Find where the given text appears and provide that cell's center as (X, Y) coordinate. 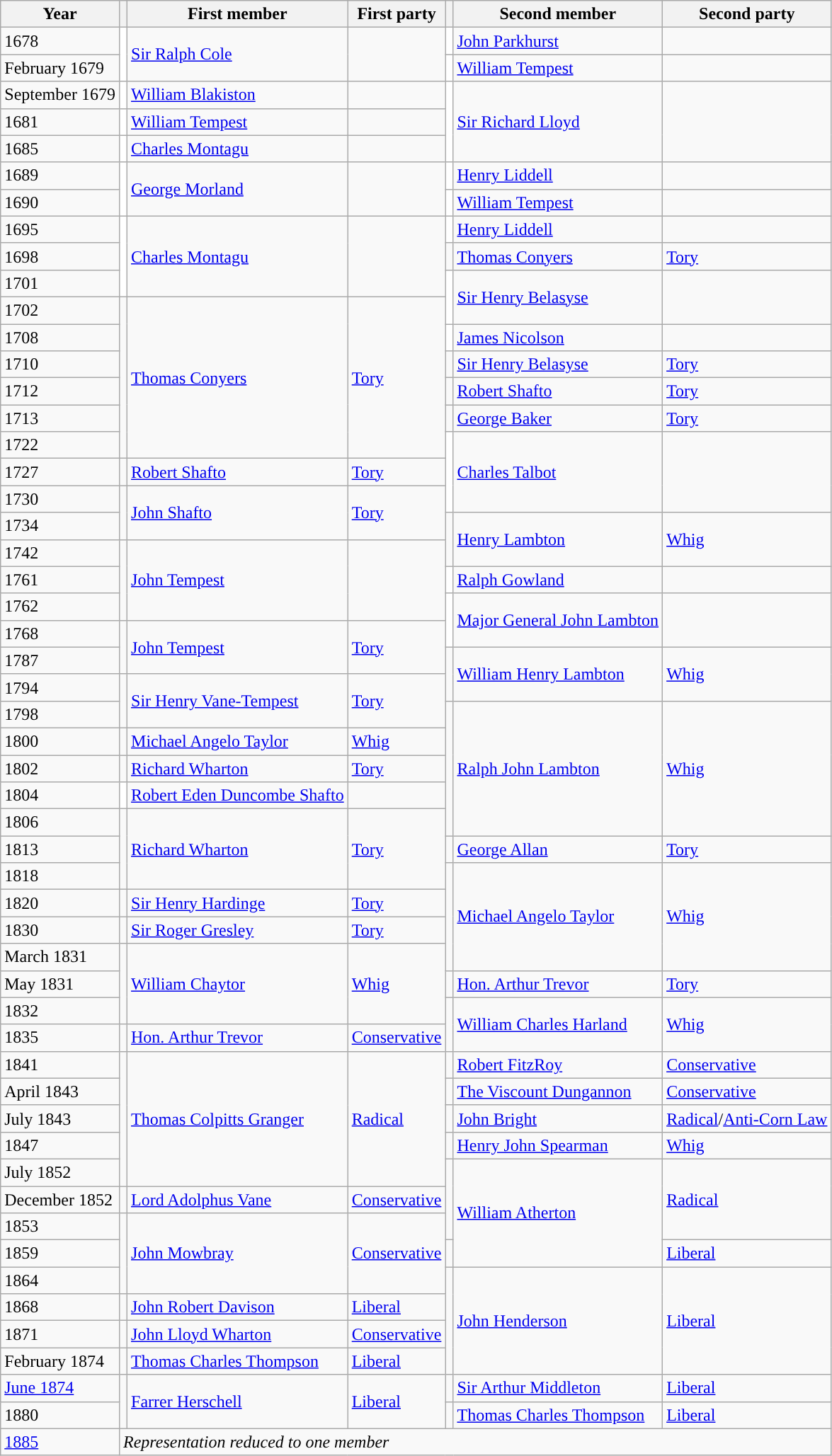
1813 (60, 849)
Ralph John Lambton (558, 768)
Robert Eden Duncombe Shafto (238, 796)
George Allan (558, 849)
William Henry Lambton (558, 674)
Representation reduced to one member (475, 1442)
1802 (60, 768)
Sir Roger Gresley (238, 930)
1701 (60, 283)
1859 (60, 1254)
George Morland (238, 189)
1708 (60, 338)
Robert FitzRoy (558, 1065)
1880 (60, 1415)
The Viscount Dungannon (558, 1091)
John Shafto (238, 512)
1727 (60, 472)
1832 (60, 1011)
1702 (60, 310)
George Baker (558, 418)
William Atherton (558, 1213)
Thomas Colpitts Granger (238, 1118)
1734 (60, 526)
Sir Henry Vane-Tempest (238, 701)
William Blakiston (238, 95)
1713 (60, 418)
1762 (60, 607)
1835 (60, 1038)
March 1831 (60, 957)
John Lloyd Wharton (238, 1334)
1730 (60, 499)
July 1852 (60, 1172)
1768 (60, 634)
1871 (60, 1334)
February 1679 (60, 68)
1722 (60, 445)
May 1831 (60, 984)
1804 (60, 796)
1853 (60, 1227)
Sir Arthur Middleton (558, 1388)
1820 (60, 903)
1689 (60, 176)
Henry Lambton (558, 539)
William Chaytor (238, 984)
Henry John Spearman (558, 1145)
1787 (60, 660)
1806 (60, 822)
1847 (60, 1145)
Ralph Gowland (558, 580)
February 1874 (60, 1361)
James Nicolson (558, 338)
First party (397, 14)
1742 (60, 553)
Second member (558, 14)
April 1843 (60, 1091)
1690 (60, 202)
1685 (60, 149)
1681 (60, 122)
1830 (60, 930)
Lord Adolphus Vane (238, 1200)
John Robert Davison (238, 1307)
1885 (60, 1442)
1868 (60, 1307)
1695 (60, 229)
September 1679 (60, 95)
John Henderson (558, 1321)
1761 (60, 580)
First member (238, 14)
1710 (60, 365)
1678 (60, 41)
1798 (60, 714)
1800 (60, 741)
John Bright (558, 1118)
Sir Ralph Cole (238, 55)
December 1852 (60, 1200)
Year (60, 14)
1712 (60, 391)
June 1874 (60, 1388)
1698 (60, 256)
1818 (60, 876)
1841 (60, 1065)
1794 (60, 687)
John Parkhurst (558, 41)
Major General John Lambton (558, 620)
Second party (747, 14)
Charles Talbot (558, 472)
1864 (60, 1280)
Sir Henry Hardinge (238, 903)
July 1843 (60, 1118)
Farrer Herschell (238, 1401)
Sir Richard Lloyd (558, 122)
John Mowbray (238, 1254)
Radical/Anti-Corn Law (747, 1118)
William Charles Harland (558, 1024)
